Capture the cell that displays the provided text and extract its (x, y) central coordinate. 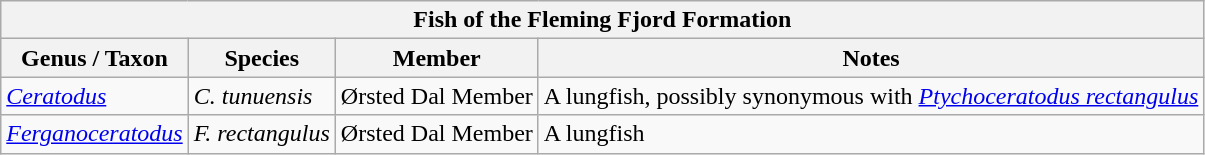
A lungfish, possibly synonymous with Ptychoceratodus rectangulus (871, 96)
Member (436, 58)
Species (262, 58)
C. tunuensis (262, 96)
Ceratodus (94, 96)
Fish of the Fleming Fjord Formation (602, 20)
Notes (871, 58)
Ferganoceratodus (94, 134)
A lungfish (871, 134)
Genus / Taxon (94, 58)
F. rectangulus (262, 134)
